Search for the cell housing the specified text and yield its (x, y) center coordinate. 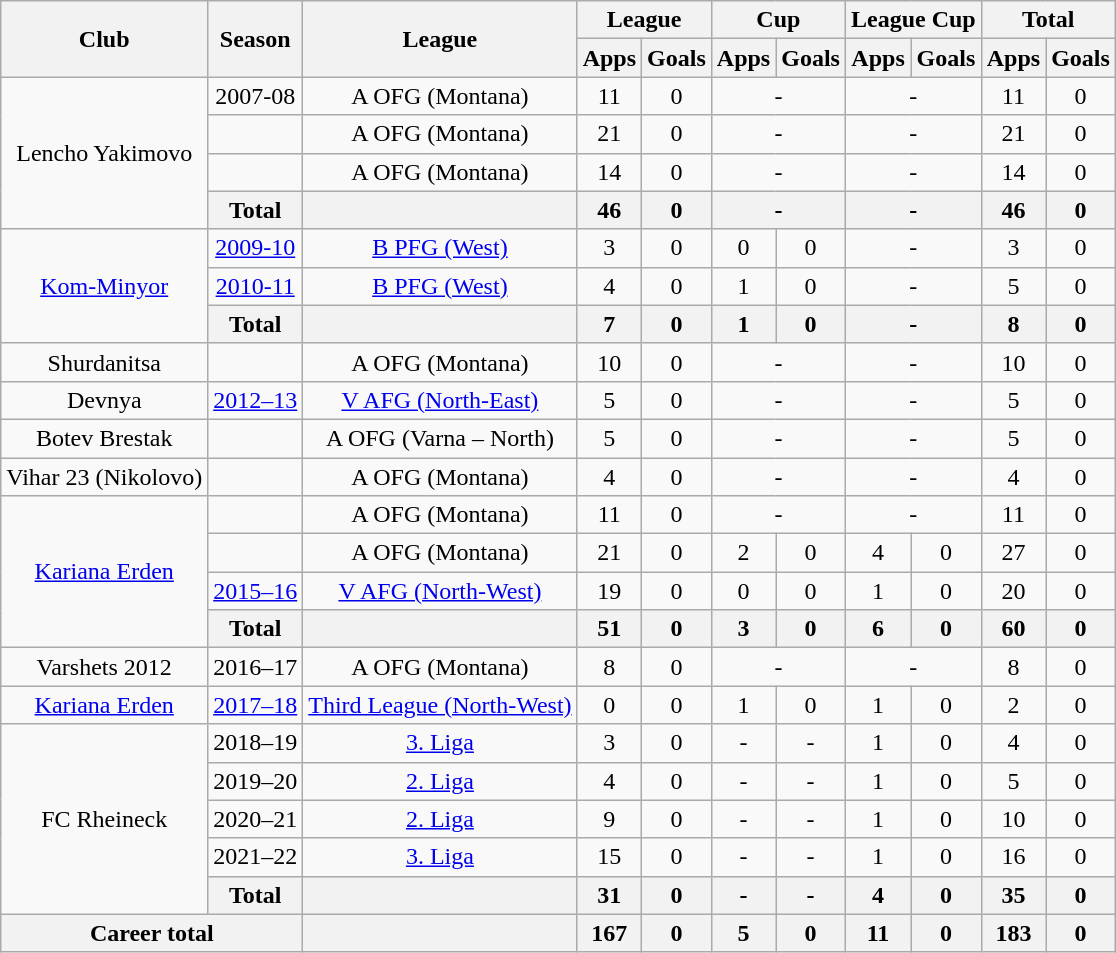
183 (1013, 933)
31 (609, 895)
2021–22 (256, 857)
Club (104, 39)
51 (609, 629)
Lencho Yakimovo (104, 153)
V AFG (North-East) (440, 400)
2010-11 (256, 286)
2017–18 (256, 705)
2007-08 (256, 96)
Season (256, 39)
16 (1013, 857)
2009-10 (256, 248)
60 (1013, 629)
Botev Brestak (104, 438)
2020–21 (256, 819)
Devnya (104, 400)
167 (609, 933)
35 (1013, 895)
Vihar 23 (Nikolovo) (104, 477)
Kom-Minyor (104, 286)
2019–20 (256, 781)
FC Rheineck (104, 819)
19 (609, 591)
15 (609, 857)
9 (609, 819)
2012–13 (256, 400)
20 (1013, 591)
Varshets 2012 (104, 667)
6 (878, 629)
Cup (778, 20)
League Cup (913, 20)
Third League (North-West) (440, 705)
2016–17 (256, 667)
27 (1013, 553)
2015–16 (256, 591)
Shurdanitsa (104, 362)
2018–19 (256, 743)
7 (609, 324)
A OFG (Varna – North) (440, 438)
V AFG (North-West) (440, 591)
Career total (152, 933)
